Search for the cell housing the specified text and yield its (x, y) center coordinate. 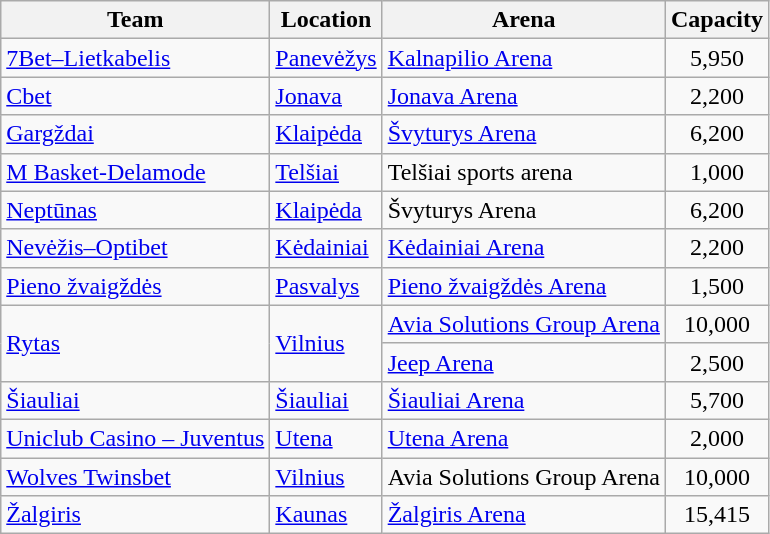
7Bet–Lietkabelis (136, 58)
Team (136, 20)
1,000 (716, 172)
Kėdainiai (326, 248)
Telšiai (326, 172)
Cbet (136, 96)
Jonava Arena (524, 96)
15,415 (716, 515)
Žalgiris (136, 515)
Utena Arena (524, 438)
Kalnapilio Arena (524, 58)
Utena (326, 438)
Arena (524, 20)
Jeep Arena (524, 362)
2,500 (716, 362)
Telšiai sports arena (524, 172)
Žalgiris Arena (524, 515)
Nevėžis–Optibet (136, 248)
Pasvalys (326, 286)
Location (326, 20)
2,000 (716, 438)
Šiauliai Arena (524, 400)
Uniclub Casino – Juventus (136, 438)
Gargždai (136, 134)
Panevėžys (326, 58)
Kaunas (326, 515)
5,700 (716, 400)
Rytas (136, 343)
5,950 (716, 58)
Kėdainiai Arena (524, 248)
Pieno žvaigždės (136, 286)
1,500 (716, 286)
Pieno žvaigždės Arena (524, 286)
Neptūnas (136, 210)
Capacity (716, 20)
M Basket-Delamode (136, 172)
Jonava (326, 96)
Wolves Twinsbet (136, 477)
